For the text-containing cell, return its midpoint in (x, y) coordinate format. 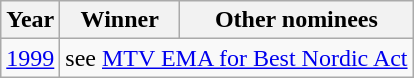
see MTV EMA for Best Nordic Act (236, 58)
1999 (30, 58)
Other nominees (296, 20)
Winner (120, 20)
Year (30, 20)
